Search for the cell housing the specified text and yield its (X, Y) center coordinate. 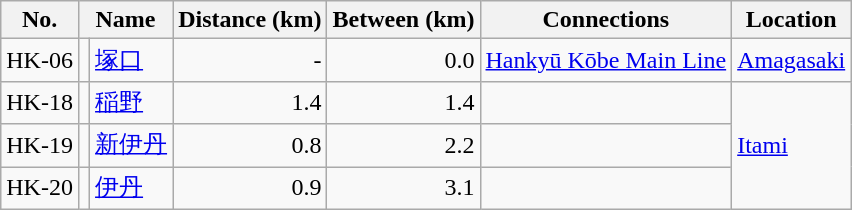
HK-20 (40, 188)
- (250, 60)
稲野 (132, 102)
伊丹 (132, 188)
HK-18 (40, 102)
HK-19 (40, 146)
Hankyū Kōbe Main Line (606, 60)
塚口 (132, 60)
Amagasaki (792, 60)
Between (km) (404, 20)
Connections (606, 20)
新伊丹 (132, 146)
2.2 (404, 146)
0.0 (404, 60)
0.8 (250, 146)
Location (792, 20)
0.9 (250, 188)
HK-06 (40, 60)
3.1 (404, 188)
Itami (792, 145)
Name (125, 20)
No. (40, 20)
Distance (km) (250, 20)
